Determine the (x, y) coordinate at the center of the cell enclosing the given text.  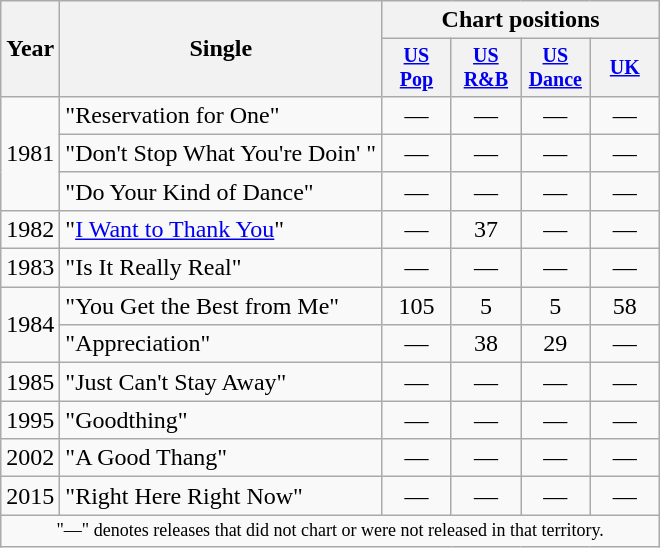
"Is It Really Real" (221, 268)
US Dance (556, 68)
1995 (30, 420)
1983 (30, 268)
1985 (30, 382)
"Reservation for One" (221, 115)
"—" denotes releases that did not chart or were not released in that territory. (330, 530)
"Goodthing" (221, 420)
105 (416, 306)
1981 (30, 153)
UK (624, 68)
2015 (30, 496)
US Pop (416, 68)
Single (221, 49)
"Appreciation" (221, 344)
29 (556, 344)
"I Want to Thank You" (221, 229)
38 (486, 344)
"Do Your Kind of Dance" (221, 191)
"Right Here Right Now" (221, 496)
US R&B (486, 68)
Chart positions (521, 20)
1984 (30, 325)
2002 (30, 458)
"Just Can't Stay Away" (221, 382)
"A Good Thang" (221, 458)
"You Get the Best from Me" (221, 306)
37 (486, 229)
Year (30, 49)
1982 (30, 229)
"Don't Stop What You're Doin' " (221, 153)
58 (624, 306)
